Capture the cell that displays the provided text and extract its [X, Y] central coordinate. 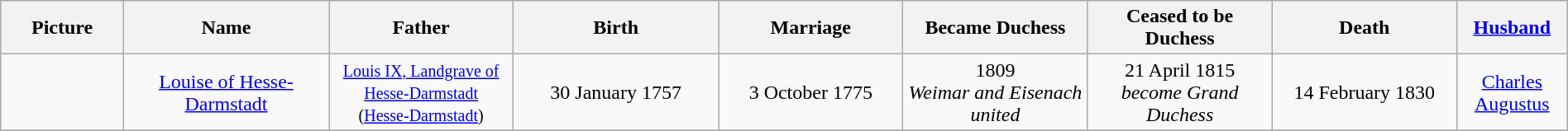
Birth [616, 28]
Name [227, 28]
21 April 1815become Grand Duchess [1179, 92]
Father [422, 28]
1809Weimar and Eisenach united [996, 92]
Charles Augustus [1512, 92]
3 October 1775 [810, 92]
Louis IX, Landgrave of Hesse-Darmstadt(Hesse-Darmstadt) [422, 92]
Became Duchess [996, 28]
Husband [1512, 28]
Marriage [810, 28]
Louise of Hesse-Darmstadt [227, 92]
30 January 1757 [616, 92]
Ceased to be Duchess [1179, 28]
14 February 1830 [1365, 92]
Death [1365, 28]
Picture [63, 28]
